Scan for the cell matching the given text and deliver its (x, y) coordinate at center. 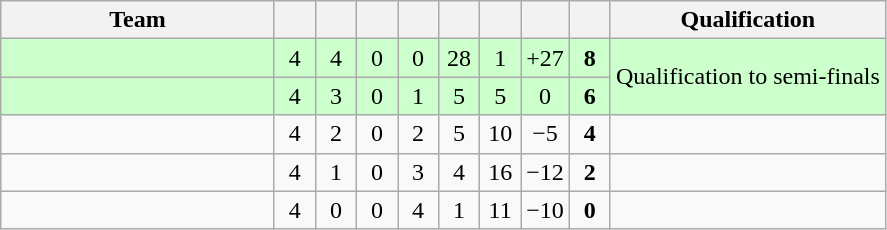
+27 (546, 58)
28 (460, 58)
−5 (546, 134)
Qualification to semi-finals (748, 77)
6 (590, 96)
−10 (546, 210)
Team (138, 20)
Qualification (748, 20)
−12 (546, 172)
11 (500, 210)
8 (590, 58)
10 (500, 134)
16 (500, 172)
